Scan for the cell matching the given text and deliver its [x, y] coordinate at center. 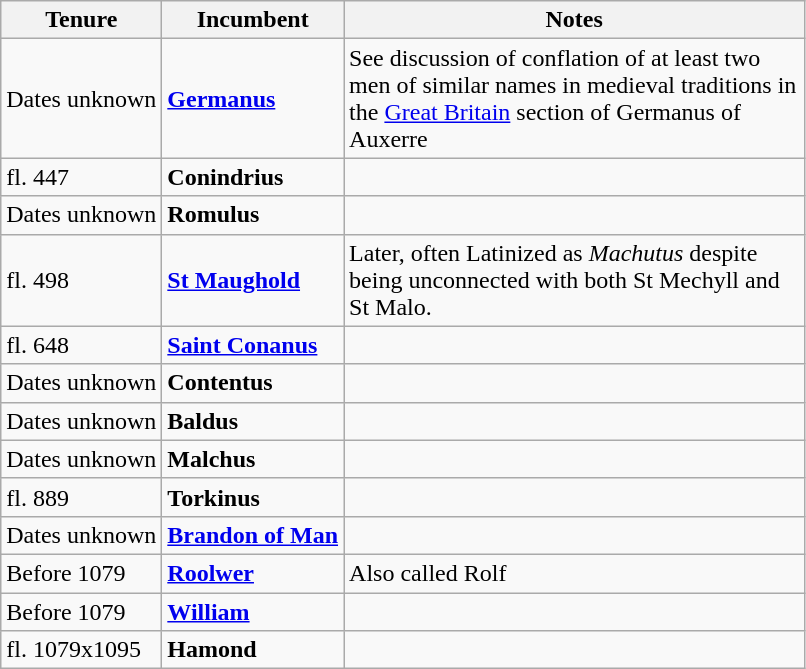
Brandon of Man [253, 535]
St Maughold [253, 280]
fl. 447 [82, 177]
Malchus [253, 459]
fl. 498 [82, 280]
Later, often Latinized as Machutus despite being unconnected with both St Mechyll and St Malo. [574, 280]
See discussion of conflation of at least two men of similar names in medieval traditions in the Great Britain section of Germanus of Auxerre [574, 98]
Torkinus [253, 497]
Saint Conanus [253, 345]
Notes [574, 20]
William [253, 611]
Hamond [253, 650]
fl. 648 [82, 345]
fl. 1079x1095 [82, 650]
fl. 889 [82, 497]
Romulus [253, 215]
Conindrius [253, 177]
Tenure [82, 20]
Also called Rolf [574, 573]
Incumbent [253, 20]
Contentus [253, 383]
Baldus [253, 421]
Roolwer [253, 573]
Germanus [253, 98]
